Find where the given text appears and provide that cell's center as (x, y) coordinate. 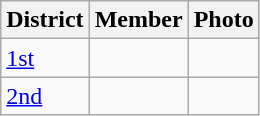
1st (45, 58)
Member (138, 20)
District (45, 20)
Photo (224, 20)
2nd (45, 96)
